Provide the (X, Y) coordinate of the cell's center where the given text is located.  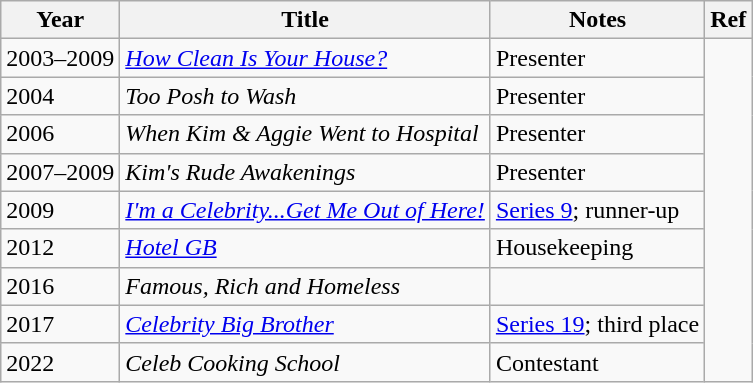
2003–2009 (60, 58)
I'm a Celebrity...Get Me Out of Here! (306, 210)
Too Posh to Wash (306, 96)
Series 19; third place (597, 324)
Hotel GB (306, 248)
Housekeeping (597, 248)
2006 (60, 134)
Celeb Cooking School (306, 362)
2004 (60, 96)
Notes (597, 20)
When Kim & Aggie Went to Hospital (306, 134)
2012 (60, 248)
Ref (728, 20)
Famous, Rich and Homeless (306, 286)
2022 (60, 362)
2007–2009 (60, 172)
2016 (60, 286)
How Clean Is Your House? (306, 58)
Celebrity Big Brother (306, 324)
Contestant (597, 362)
Title (306, 20)
Series 9; runner-up (597, 210)
Kim's Rude Awakenings (306, 172)
2009 (60, 210)
2017 (60, 324)
Year (60, 20)
